Output the [x, y] coordinate of the center of the cell containing the given text.  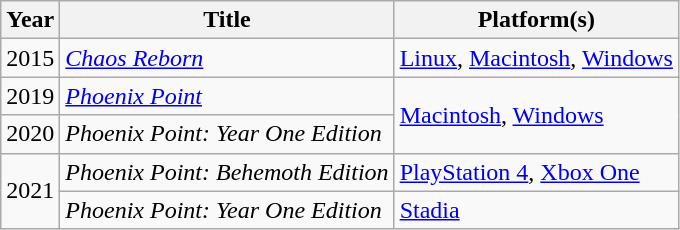
Chaos Reborn [227, 58]
Linux, Macintosh, Windows [536, 58]
Phoenix Point [227, 96]
Year [30, 20]
Title [227, 20]
Platform(s) [536, 20]
2015 [30, 58]
2020 [30, 134]
PlayStation 4, Xbox One [536, 172]
2019 [30, 96]
Macintosh, Windows [536, 115]
Stadia [536, 210]
2021 [30, 191]
Phoenix Point: Behemoth Edition [227, 172]
